Pinpoint the cell where the given text exists, returning its [X, Y] midpoint coordinate. 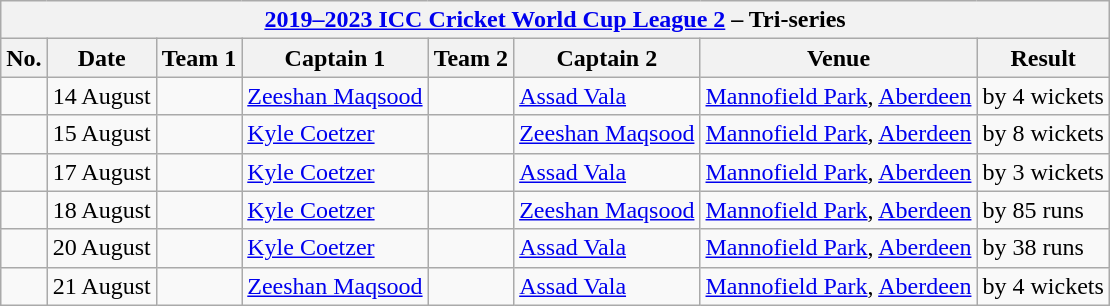
18 August [102, 210]
No. [24, 58]
Date [102, 58]
by 85 runs [1043, 210]
17 August [102, 172]
21 August [102, 286]
by 38 runs [1043, 248]
20 August [102, 248]
2019–2023 ICC Cricket World Cup League 2 – Tri-series [556, 20]
Team 1 [199, 58]
15 August [102, 134]
Team 2 [471, 58]
Venue [838, 58]
Result [1043, 58]
14 August [102, 96]
by 8 wickets [1043, 134]
by 3 wickets [1043, 172]
Captain 1 [335, 58]
Captain 2 [607, 58]
